Return the [x, y] coordinate for the center point of the cell that contains the specified text.  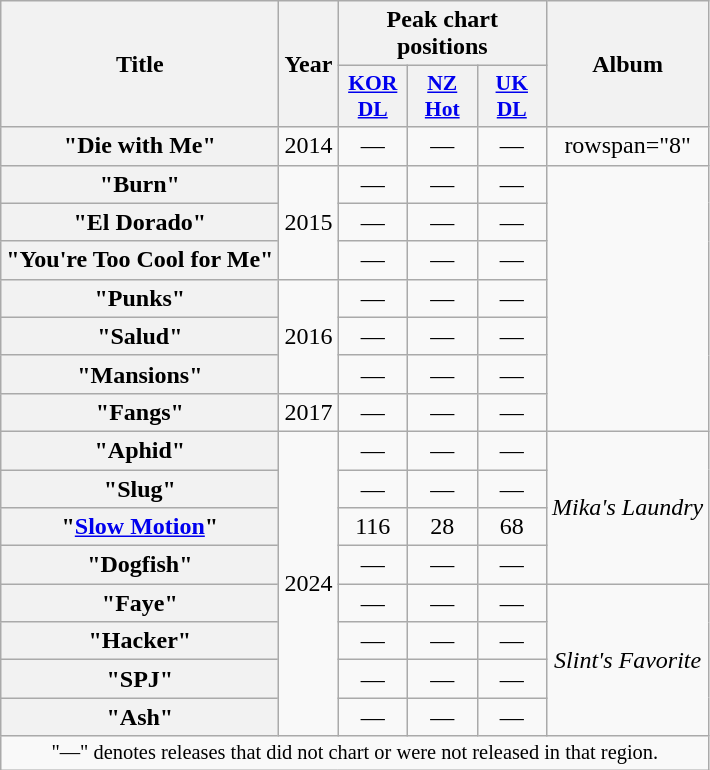
"Burn" [140, 184]
2014 [308, 146]
"Salud" [140, 336]
"Fangs" [140, 412]
NZHot [442, 96]
68 [512, 527]
Year [308, 64]
"Aphid" [140, 450]
2016 [308, 336]
"Hacker" [140, 641]
"Die with Me" [140, 146]
"—" denotes releases that did not chart or were not released in that region. [355, 753]
"Ash" [140, 717]
"Dogfish" [140, 565]
"Mansions" [140, 374]
Mika's Laundry [628, 507]
Title [140, 64]
"You're Too Cool for Me" [140, 260]
2017 [308, 412]
2015 [308, 222]
rowspan="8" [628, 146]
"Punks" [140, 298]
"SPJ" [140, 679]
"Faye" [140, 603]
"Slug" [140, 489]
28 [442, 527]
KORDL [373, 96]
"Slow Motion" [140, 527]
2024 [308, 583]
"El Dorado" [140, 222]
Album [628, 64]
116 [373, 527]
Slint's Favorite [628, 660]
UKDL [512, 96]
Peak chart positions [442, 34]
